Extract the (X, Y) coordinate from the center of the cell holding the provided text.  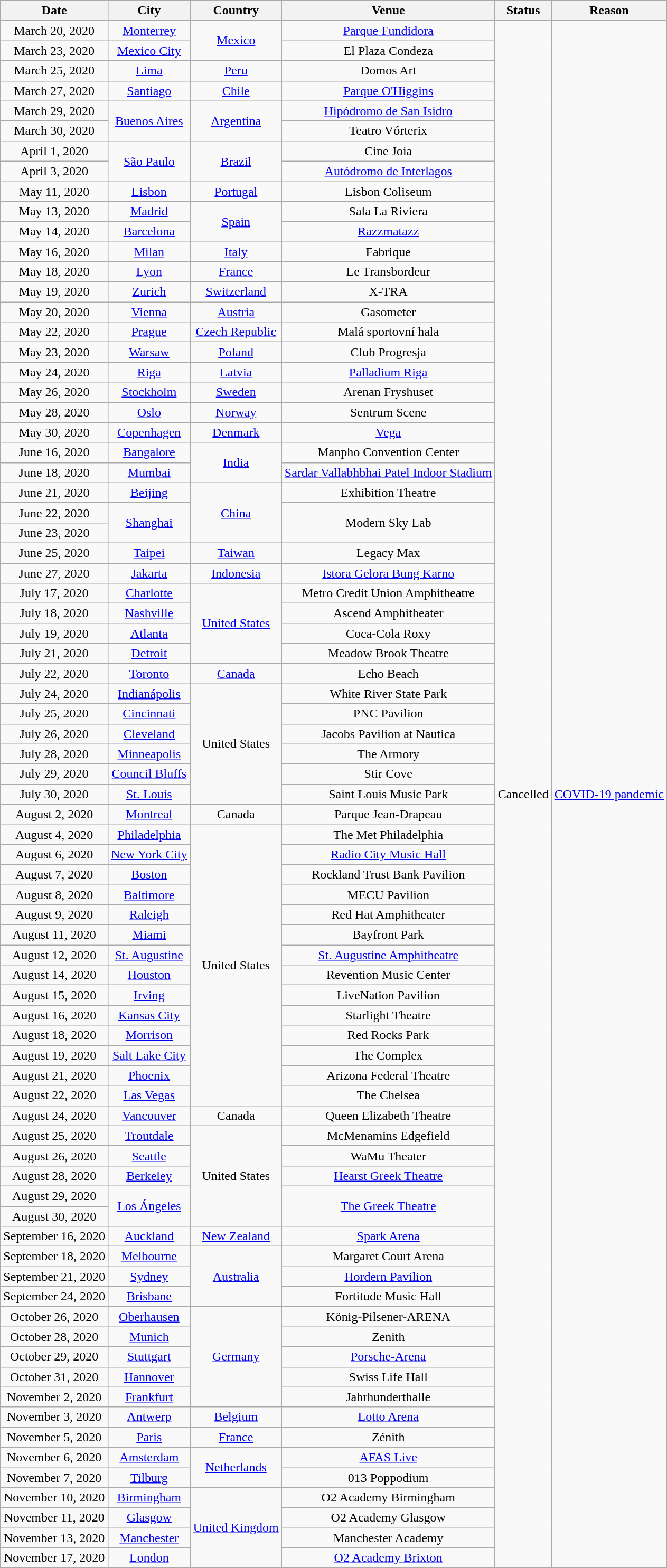
Sardar Vallabhbhai Patel Indoor Stadium (388, 473)
August 2, 2020 (54, 814)
Oslo (149, 412)
August 12, 2020 (54, 955)
Jacobs Pavilion at Nautica (388, 734)
May 24, 2020 (54, 372)
Brisbane (149, 1297)
September 21, 2020 (54, 1277)
Troutdale (149, 1136)
Indonesia (236, 573)
The Chelsea (388, 1095)
September 16, 2020 (54, 1236)
City (149, 11)
Sentrum Scene (388, 412)
May 16, 2020 (54, 252)
Lisbon Coliseum (388, 191)
November 17, 2020 (54, 1558)
The Greek Theatre (388, 1206)
Netherlands (236, 1467)
August 15, 2020 (54, 995)
Los Ángeles (149, 1206)
WaMu Theater (388, 1156)
March 30, 2020 (54, 131)
Australia (236, 1277)
June 23, 2020 (54, 533)
Spark Arena (388, 1236)
Salt Lake City (149, 1055)
Date (54, 11)
July 19, 2020 (54, 634)
July 25, 2020 (54, 714)
Manpho Convention Center (388, 452)
Mexico City (149, 51)
June 18, 2020 (54, 473)
Razzmatazz (388, 231)
Club Progresja (388, 352)
Stuttgart (149, 1357)
July 21, 2020 (54, 654)
Bayfront Park (388, 935)
London (149, 1558)
Manchester Academy (388, 1538)
May 20, 2020 (54, 312)
June 27, 2020 (54, 573)
Jakarta (149, 573)
Austria (236, 312)
May 19, 2020 (54, 292)
Baltimore (149, 895)
Berkeley (149, 1176)
June 25, 2020 (54, 553)
Hearst Greek Theatre (388, 1176)
July 26, 2020 (54, 734)
The Met Philadelphia (388, 834)
Buenos Aires (149, 121)
Red Rocks Park (388, 1035)
Las Vegas (149, 1095)
October 29, 2020 (54, 1357)
Queen Elizabeth Theatre (388, 1116)
COVID-19 pandemic (609, 794)
Hannover (149, 1377)
Nashville (149, 613)
Chile (236, 91)
August 28, 2020 (54, 1176)
August 6, 2020 (54, 854)
Irving (149, 995)
Monterrey (149, 31)
McMenamins Edgefield (388, 1136)
Charlotte (149, 593)
Metro Credit Union Amphitheatre (388, 593)
Houston (149, 975)
O2 Academy Brixton (388, 1558)
Phoenix (149, 1075)
May 14, 2020 (54, 231)
Porsche-Arena (388, 1357)
Parque Fundidora (388, 31)
O2 Academy Birmingham (388, 1497)
Fortitude Music Hall (388, 1297)
Taipei (149, 553)
November 11, 2020 (54, 1517)
November 3, 2020 (54, 1417)
MECU Pavilion (388, 895)
Arenan Fryshuset (388, 392)
Raleigh (149, 915)
Italy (236, 252)
August 4, 2020 (54, 834)
Stir Cove (388, 774)
Modern Sky Lab (388, 523)
March 27, 2020 (54, 91)
October 28, 2020 (54, 1337)
Rockland Trust Bank Pavilion (388, 874)
Belgium (236, 1417)
November 10, 2020 (54, 1497)
Munich (149, 1337)
Boston (149, 874)
Istora Gelora Bung Karno (388, 573)
June 21, 2020 (54, 493)
Milan (149, 252)
São Paulo (149, 161)
June 16, 2020 (54, 452)
August 25, 2020 (54, 1136)
Exhibition Theatre (388, 493)
Warsaw (149, 352)
Kansas City (149, 1015)
Latvia (236, 372)
August 11, 2020 (54, 935)
Indianápolis (149, 694)
Oberhausen (149, 1317)
Paris (149, 1437)
Gasometer (388, 312)
Glasgow (149, 1517)
November 13, 2020 (54, 1538)
Malá sportovní hala (388, 332)
St. Louis (149, 794)
August 26, 2020 (54, 1156)
September 18, 2020 (54, 1257)
St. Augustine Amphitheatre (388, 955)
August 24, 2020 (54, 1116)
May 13, 2020 (54, 211)
August 9, 2020 (54, 915)
August 30, 2020 (54, 1216)
Auckland (149, 1236)
Morrison (149, 1035)
Cincinnati (149, 714)
PNC Pavilion (388, 714)
Santiago (149, 91)
Frankfurt (149, 1397)
July 22, 2020 (54, 674)
Amsterdam (149, 1457)
July 28, 2020 (54, 754)
August 7, 2020 (54, 874)
Autódromo de Interlagos (388, 171)
Echo Beach (388, 674)
May 23, 2020 (54, 352)
August 18, 2020 (54, 1035)
White River State Park (388, 694)
May 28, 2020 (54, 412)
October 31, 2020 (54, 1377)
Manchester (149, 1538)
Meadow Brook Theatre (388, 654)
Denmark (236, 432)
Legacy Max (388, 553)
Barcelona (149, 231)
Swiss Life Hall (388, 1377)
Philadelphia (149, 834)
St. Augustine (149, 955)
Melbourne (149, 1257)
Lotto Arena (388, 1417)
July 29, 2020 (54, 774)
Revention Music Center (388, 975)
O2 Academy Glasgow (388, 1517)
Hipódromo de San Isidro (388, 111)
Norway (236, 412)
August 14, 2020 (54, 975)
Atlanta (149, 634)
June 22, 2020 (54, 513)
Hordern Pavilion (388, 1277)
Shanghai (149, 523)
Zurich (149, 292)
May 18, 2020 (54, 272)
Montreal (149, 814)
Country (236, 11)
Palladium Riga (388, 372)
Lisbon (149, 191)
The Complex (388, 1055)
Council Bluffs (149, 774)
October 26, 2020 (54, 1317)
Sala La Riviera (388, 211)
November 2, 2020 (54, 1397)
November 5, 2020 (54, 1437)
India (236, 462)
013 Poppodium (388, 1477)
Sydney (149, 1277)
Mumbai (149, 473)
July 30, 2020 (54, 794)
Zenith (388, 1337)
Jahrhunderthalle (388, 1397)
Prague (149, 332)
Saint Louis Music Park (388, 794)
Fabrique (388, 252)
New York City (149, 854)
Argentina (236, 121)
Beijing (149, 493)
May 30, 2020 (54, 432)
Arizona Federal Theatre (388, 1075)
April 3, 2020 (54, 171)
Poland (236, 352)
November 7, 2020 (54, 1477)
Taiwan (236, 553)
Lyon (149, 272)
March 20, 2020 (54, 31)
Venue (388, 11)
Parque Jean-Drapeau (388, 814)
April 1, 2020 (54, 151)
Vancouver (149, 1116)
Switzerland (236, 292)
AFAS Live (388, 1457)
May 11, 2020 (54, 191)
Portugal (236, 191)
König-Pilsener-ARENA (388, 1317)
Minneapolis (149, 754)
Domos Art (388, 71)
Coca-Cola Roxy (388, 634)
May 22, 2020 (54, 332)
Status (523, 11)
August 29, 2020 (54, 1196)
Brazil (236, 161)
Copenhagen (149, 432)
Miami (149, 935)
Red Hat Amphitheater (388, 915)
March 29, 2020 (54, 111)
July 24, 2020 (54, 694)
Starlight Theatre (388, 1015)
Toronto (149, 674)
Radio City Music Hall (388, 854)
August 16, 2020 (54, 1015)
Spain (236, 221)
Madrid (149, 211)
Czech Republic (236, 332)
Ascend Amphitheater (388, 613)
New Zealand (236, 1236)
August 22, 2020 (54, 1095)
El Plaza Condeza (388, 51)
July 18, 2020 (54, 613)
Margaret Court Arena (388, 1257)
Antwerp (149, 1417)
Vega (388, 432)
Bangalore (149, 452)
Birmingham (149, 1497)
Zénith (388, 1437)
Lima (149, 71)
LiveNation Pavilion (388, 995)
Riga (149, 372)
Tilburg (149, 1477)
X-TRA (388, 292)
Cine Joia (388, 151)
Detroit (149, 654)
Peru (236, 71)
September 24, 2020 (54, 1297)
Cancelled (523, 794)
November 6, 2020 (54, 1457)
Stockholm (149, 392)
Germany (236, 1357)
Le Transbordeur (388, 272)
Reason (609, 11)
Sweden (236, 392)
March 23, 2020 (54, 51)
August 19, 2020 (54, 1055)
Parque O'Higgins (388, 91)
United Kingdom (236, 1527)
The Armory (388, 754)
August 8, 2020 (54, 895)
May 26, 2020 (54, 392)
China (236, 513)
March 25, 2020 (54, 71)
Mexico (236, 41)
Seattle (149, 1156)
Cleveland (149, 734)
Teatro Vórterix (388, 131)
Vienna (149, 312)
August 21, 2020 (54, 1075)
July 17, 2020 (54, 593)
